Output the [x, y] coordinate of the center of the cell containing the given text.  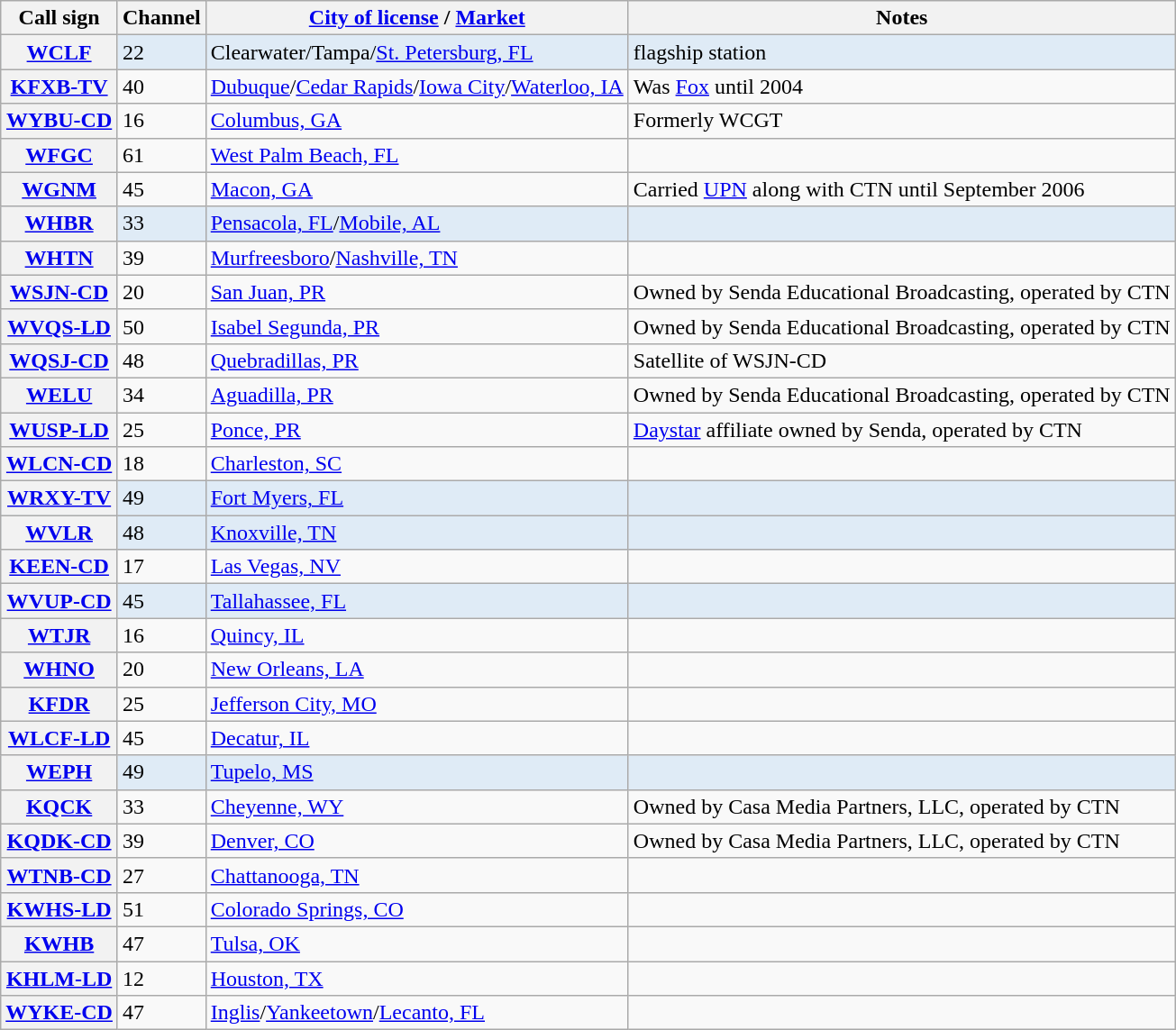
Formerly WCGT [901, 121]
WVUP-CD [59, 601]
17 [161, 567]
WRXY-TV [59, 498]
Houston, TX [416, 978]
City of license / Market [416, 18]
27 [161, 875]
WHBR [59, 223]
Aguadilla, PR [416, 395]
Las Vegas, NV [416, 567]
Cheyenne, WY [416, 807]
San Juan, PR [416, 292]
Tallahassee, FL [416, 601]
61 [161, 155]
KQDK-CD [59, 841]
WVQS-LD [59, 326]
WHTN [59, 258]
Tulsa, OK [416, 943]
Quincy, IL [416, 635]
50 [161, 326]
New Orleans, LA [416, 670]
WCLF [59, 52]
KQCK [59, 807]
Knoxville, TN [416, 533]
WQSJ-CD [59, 360]
Charleston, SC [416, 464]
Fort Myers, FL [416, 498]
Colorado Springs, CO [416, 909]
22 [161, 52]
West Palm Beach, FL [416, 155]
Call sign [59, 18]
Tupelo, MS [416, 772]
flagship station [901, 52]
Dubuque/Cedar Rapids/Iowa City/Waterloo, IA [416, 87]
Daystar affiliate owned by Senda, operated by CTN [901, 430]
Denver, CO [416, 841]
Carried UPN along with CTN until September 2006 [901, 189]
WELU [59, 395]
WGNM [59, 189]
KFXB-TV [59, 87]
WLCF-LD [59, 738]
WLCN-CD [59, 464]
40 [161, 87]
WTNB-CD [59, 875]
Jefferson City, MO [416, 704]
Macon, GA [416, 189]
WTJR [59, 635]
WSJN-CD [59, 292]
Channel [161, 18]
Was Fox until 2004 [901, 87]
KWHB [59, 943]
WEPH [59, 772]
51 [161, 909]
KHLM-LD [59, 978]
Pensacola, FL/Mobile, AL [416, 223]
WVLR [59, 533]
WFGC [59, 155]
WUSP-LD [59, 430]
WYKE-CD [59, 1013]
Ponce, PR [416, 430]
12 [161, 978]
Chattanooga, TN [416, 875]
KWHS-LD [59, 909]
34 [161, 395]
Isabel Segunda, PR [416, 326]
Decatur, IL [416, 738]
Notes [901, 18]
Quebradillas, PR [416, 360]
Murfreesboro/Nashville, TN [416, 258]
18 [161, 464]
WYBU-CD [59, 121]
WHNO [59, 670]
Inglis/Yankeetown/Lecanto, FL [416, 1013]
KEEN-CD [59, 567]
Satellite of WSJN-CD [901, 360]
Clearwater/Tampa/St. Petersburg, FL [416, 52]
Columbus, GA [416, 121]
KFDR [59, 704]
